Extract the [x, y] coordinate from the center of the cell holding the provided text.  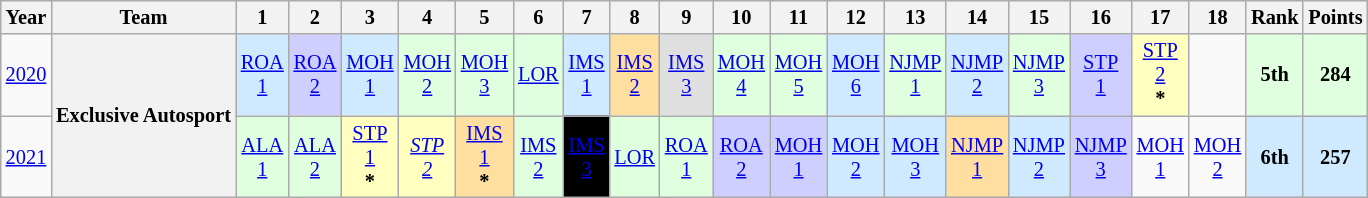
2021 [26, 157]
13 [915, 17]
17 [1160, 17]
14 [977, 17]
ALA1 [262, 157]
12 [856, 17]
MOH4 [742, 75]
5 [484, 17]
284 [1335, 75]
8 [634, 17]
9 [686, 17]
2020 [26, 75]
15 [1039, 17]
MOH5 [798, 75]
18 [1218, 17]
Exclusive Autosport [144, 116]
IMS1* [484, 157]
Points [1335, 17]
2 [316, 17]
STP1* [370, 157]
1 [262, 17]
Rank [1274, 17]
Team [144, 17]
STP1 [1101, 75]
STP2 [428, 157]
STP2* [1160, 75]
6 [538, 17]
6th [1274, 157]
Year [26, 17]
11 [798, 17]
10 [742, 17]
ALA2 [316, 157]
MOH6 [856, 75]
7 [587, 17]
16 [1101, 17]
3 [370, 17]
IMS1 [587, 75]
257 [1335, 157]
5th [1274, 75]
4 [428, 17]
